Detect which cell encompasses the target text, then output its (X, Y) center coordinate. 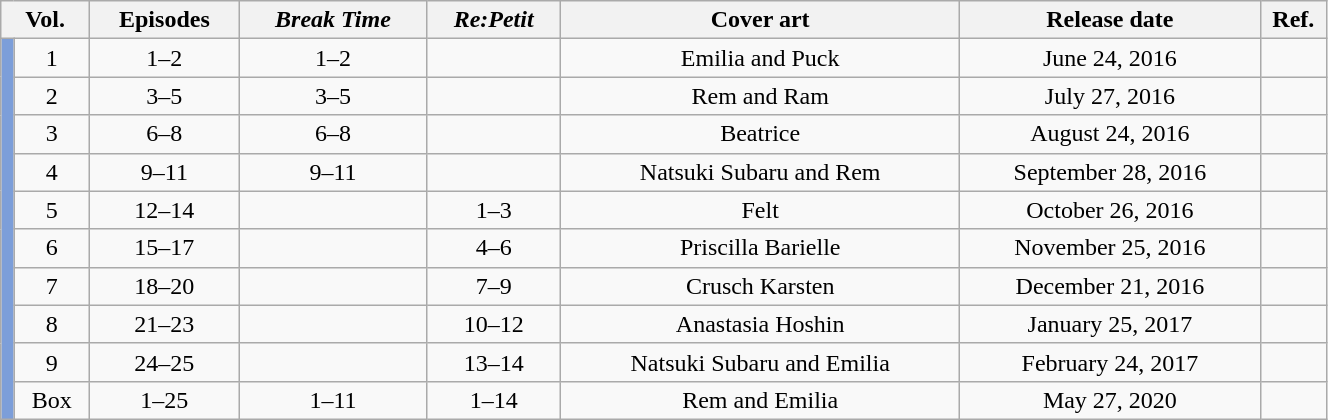
July 27, 2016 (1110, 96)
Release date (1110, 20)
3 (52, 134)
Re:Petit (494, 20)
7 (52, 286)
November 25, 2016 (1110, 248)
13–14 (494, 362)
January 25, 2017 (1110, 324)
Beatrice (760, 134)
June 24, 2016 (1110, 58)
4 (52, 172)
Emilia and Puck (760, 58)
12–14 (164, 210)
21–23 (164, 324)
Priscilla Barielle (760, 248)
15–17 (164, 248)
1–11 (332, 400)
Rem and Emilia (760, 400)
1 (52, 58)
6 (52, 248)
Box (52, 400)
Ref. (1293, 20)
Crusch Karsten (760, 286)
Rem and Ram (760, 96)
2 (52, 96)
Anastasia Hoshin (760, 324)
10–12 (494, 324)
February 24, 2017 (1110, 362)
Episodes (164, 20)
1–14 (494, 400)
December 21, 2016 (1110, 286)
24–25 (164, 362)
Break Time (332, 20)
October 26, 2016 (1110, 210)
18–20 (164, 286)
Vol. (46, 20)
Natsuki Subaru and Rem (760, 172)
9 (52, 362)
May 27, 2020 (1110, 400)
Cover art (760, 20)
Felt (760, 210)
Natsuki Subaru and Emilia (760, 362)
7–9 (494, 286)
August 24, 2016 (1110, 134)
4–6 (494, 248)
8 (52, 324)
5 (52, 210)
September 28, 2016 (1110, 172)
1–25 (164, 400)
1–3 (494, 210)
